Find where the given text appears and provide that cell's center as (X, Y) coordinate. 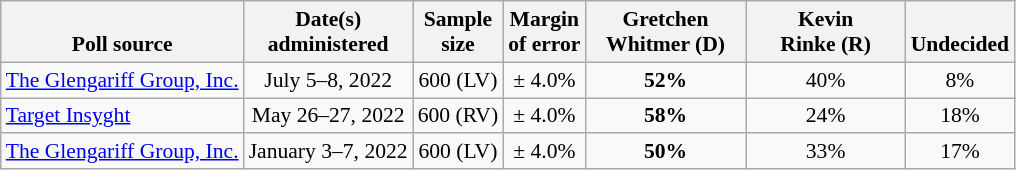
17% (960, 152)
50% (665, 152)
January 3–7, 2022 (328, 152)
Poll source (122, 32)
18% (960, 116)
Date(s)administered (328, 32)
40% (826, 80)
33% (826, 152)
May 26–27, 2022 (328, 116)
Samplesize (458, 32)
24% (826, 116)
52% (665, 80)
600 (RV) (458, 116)
July 5–8, 2022 (328, 80)
8% (960, 80)
KevinRinke (R) (826, 32)
GretchenWhitmer (D) (665, 32)
Marginof error (544, 32)
58% (665, 116)
Target Insyght (122, 116)
Undecided (960, 32)
